Pinpoint the cell where the given text exists, returning its (x, y) midpoint coordinate. 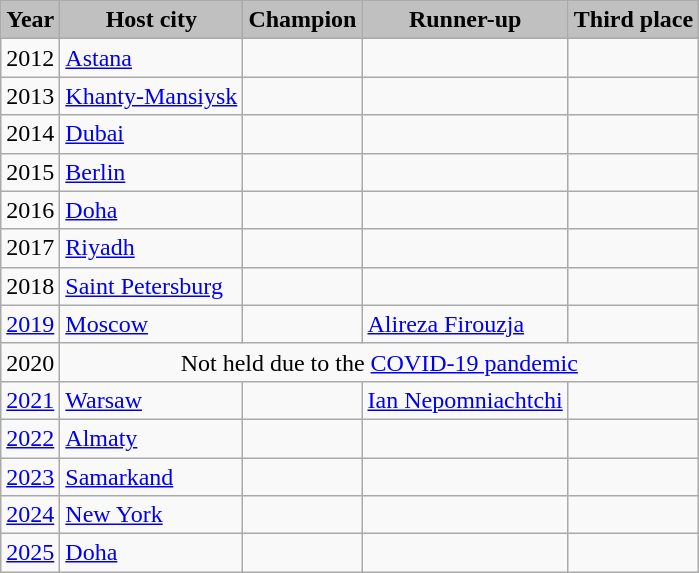
2015 (30, 172)
Berlin (152, 172)
2022 (30, 438)
Khanty-Mansiysk (152, 96)
Third place (633, 20)
2017 (30, 248)
2012 (30, 58)
Astana (152, 58)
2013 (30, 96)
Runner-up (465, 20)
2023 (30, 477)
New York (152, 515)
Year (30, 20)
Almaty (152, 438)
2021 (30, 400)
2020 (30, 362)
2024 (30, 515)
2014 (30, 134)
Dubai (152, 134)
Not held due to the COVID-19 pandemic (380, 362)
Samarkand (152, 477)
Alireza Firouzja (465, 324)
Host city (152, 20)
Riyadh (152, 248)
2018 (30, 286)
2019 (30, 324)
Moscow (152, 324)
2025 (30, 553)
2016 (30, 210)
Champion (302, 20)
Ian Nepomniachtchi (465, 400)
Warsaw (152, 400)
Saint Petersburg (152, 286)
